From the cell containing the given text, extract its center point as [x, y] coordinate. 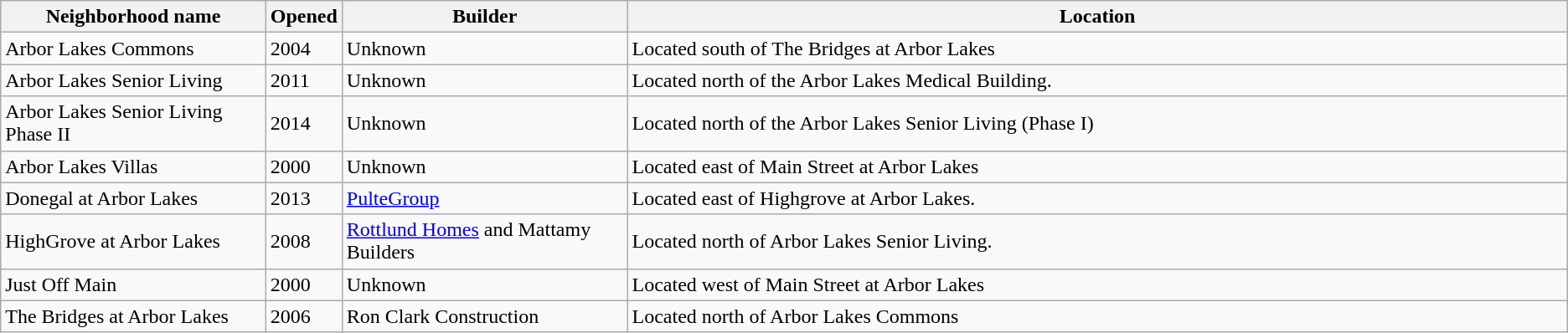
2011 [303, 80]
2006 [303, 316]
Located south of The Bridges at Arbor Lakes [1097, 49]
Arbor Lakes Senior Living Phase II [133, 124]
Located east of Main Street at Arbor Lakes [1097, 166]
Located north of Arbor Lakes Senior Living. [1097, 241]
Neighborhood name [133, 17]
Just Off Main [133, 284]
2008 [303, 241]
HighGrove at Arbor Lakes [133, 241]
The Bridges at Arbor Lakes [133, 316]
Arbor Lakes Commons [133, 49]
Located west of Main Street at Arbor Lakes [1097, 284]
2013 [303, 198]
Located north of the Arbor Lakes Senior Living (Phase I) [1097, 124]
Builder [484, 17]
Located north of Arbor Lakes Commons [1097, 316]
Opened [303, 17]
Donegal at Arbor Lakes [133, 198]
2014 [303, 124]
Rottlund Homes and Mattamy Builders [484, 241]
PulteGroup [484, 198]
Located east of Highgrove at Arbor Lakes. [1097, 198]
Located north of the Arbor Lakes Medical Building. [1097, 80]
Arbor Lakes Villas [133, 166]
Ron Clark Construction [484, 316]
2004 [303, 49]
Arbor Lakes Senior Living [133, 80]
Location [1097, 17]
